Determine the [X, Y] coordinate at the center of the cell enclosing the given text.  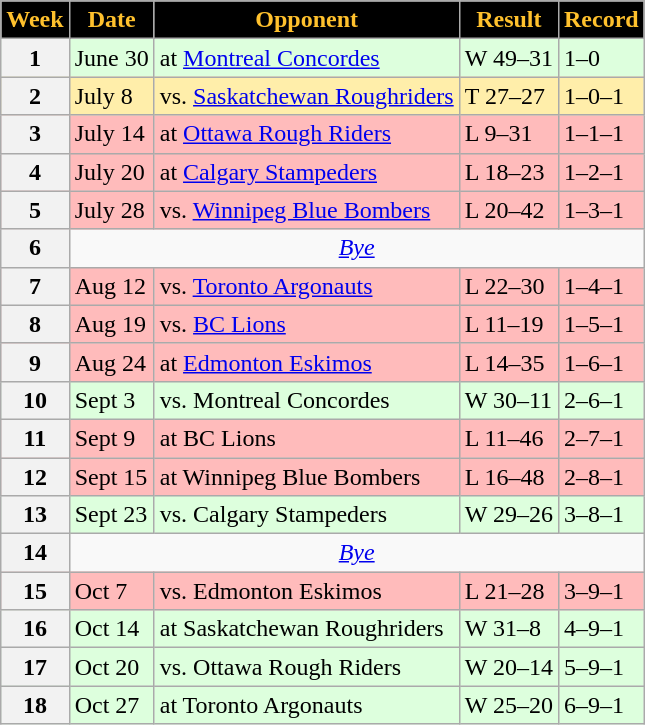
L 16–48 [508, 477]
Oct 7 [112, 591]
W 29–26 [508, 515]
vs. BC Lions [306, 324]
2–7–1 [601, 438]
at Ottawa Rough Riders [306, 134]
6–9–1 [601, 705]
1 [35, 58]
1–1–1 [601, 134]
Opponent [306, 20]
at Calgary Stampeders [306, 172]
Oct 27 [112, 705]
W 25–20 [508, 705]
vs. Saskatchewan Roughriders [306, 96]
16 [35, 629]
2–6–1 [601, 400]
at Toronto Argonauts [306, 705]
Aug 24 [112, 362]
4–9–1 [601, 629]
3 [35, 134]
2 [35, 96]
W 30–11 [508, 400]
Sept 15 [112, 477]
1–6–1 [601, 362]
vs. Edmonton Eskimos [306, 591]
1–0–1 [601, 96]
5 [35, 210]
Sept 3 [112, 400]
12 [35, 477]
Record [601, 20]
Date [112, 20]
Sept 23 [112, 515]
6 [35, 248]
Result [508, 20]
L 9–31 [508, 134]
Oct 20 [112, 667]
Oct 14 [112, 629]
vs. Toronto Argonauts [306, 286]
at BC Lions [306, 438]
14 [35, 553]
L 14–35 [508, 362]
July 14 [112, 134]
at Edmonton Eskimos [306, 362]
W 49–31 [508, 58]
W 31–8 [508, 629]
13 [35, 515]
Aug 19 [112, 324]
1–3–1 [601, 210]
7 [35, 286]
L 18–23 [508, 172]
July 28 [112, 210]
1–2–1 [601, 172]
L 21–28 [508, 591]
15 [35, 591]
L 11–19 [508, 324]
8 [35, 324]
L 11–46 [508, 438]
9 [35, 362]
18 [35, 705]
Aug 12 [112, 286]
T 27–27 [508, 96]
June 30 [112, 58]
at Saskatchewan Roughriders [306, 629]
3–9–1 [601, 591]
Week [35, 20]
July 8 [112, 96]
5–9–1 [601, 667]
L 20–42 [508, 210]
1–5–1 [601, 324]
at Winnipeg Blue Bombers [306, 477]
L 22–30 [508, 286]
11 [35, 438]
1–0 [601, 58]
10 [35, 400]
3–8–1 [601, 515]
vs. Montreal Concordes [306, 400]
17 [35, 667]
W 20–14 [508, 667]
Sept 9 [112, 438]
2–8–1 [601, 477]
4 [35, 172]
July 20 [112, 172]
vs. Winnipeg Blue Bombers [306, 210]
vs. Ottawa Rough Riders [306, 667]
at Montreal Concordes [306, 58]
1–4–1 [601, 286]
vs. Calgary Stampeders [306, 515]
